Detect which cell encompasses the target text, then output its (x, y) center coordinate. 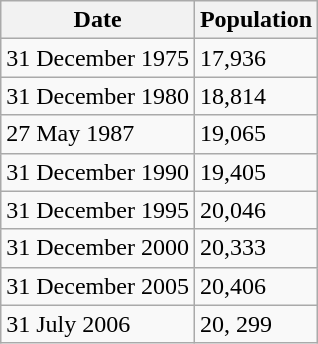
20,333 (256, 248)
17,936 (256, 58)
31 July 2006 (98, 324)
Date (98, 20)
19,065 (256, 134)
31 December 1995 (98, 210)
20,046 (256, 210)
27 May 1987 (98, 134)
18,814 (256, 96)
19,405 (256, 172)
31 December 2005 (98, 286)
20, 299 (256, 324)
Population (256, 20)
31 December 1980 (98, 96)
31 December 1975 (98, 58)
31 December 2000 (98, 248)
31 December 1990 (98, 172)
20,406 (256, 286)
